Identify which cell holds the provided text, then report its (x, y) central coordinate. 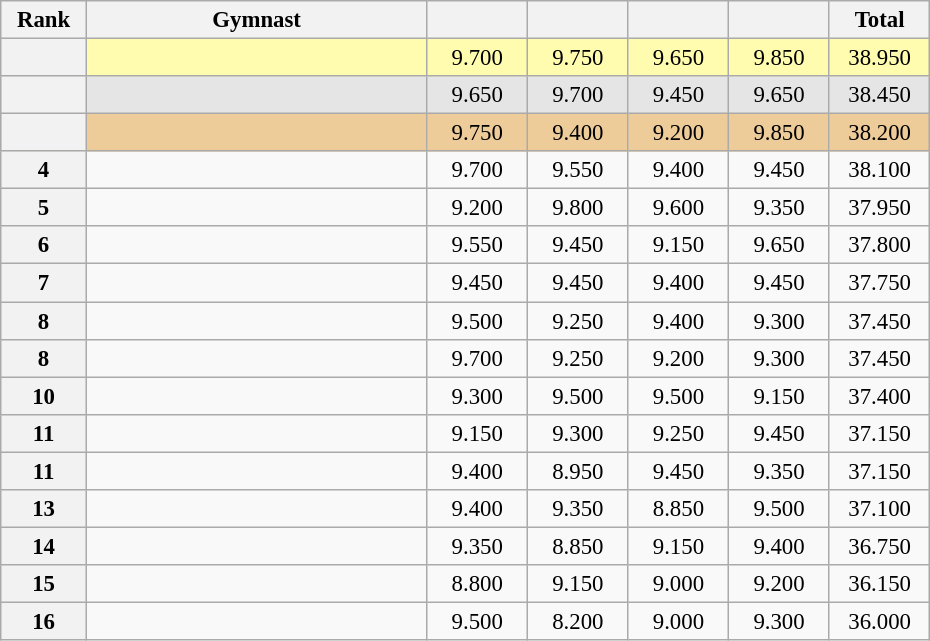
5 (44, 208)
8.800 (478, 584)
38.950 (880, 58)
38.450 (880, 95)
8.950 (578, 471)
38.200 (880, 133)
15 (44, 584)
36.000 (880, 621)
36.150 (880, 584)
37.750 (880, 283)
10 (44, 396)
37.800 (880, 245)
9.800 (578, 208)
13 (44, 509)
37.100 (880, 509)
36.750 (880, 546)
7 (44, 283)
6 (44, 245)
Gymnast (256, 20)
9.600 (678, 208)
Rank (44, 20)
37.400 (880, 396)
Total (880, 20)
4 (44, 170)
16 (44, 621)
38.100 (880, 170)
37.950 (880, 208)
14 (44, 546)
8.200 (578, 621)
